From the cell containing the given text, extract its center point as [X, Y] coordinate. 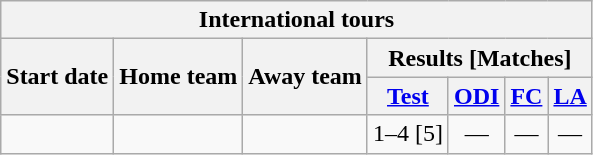
Test [408, 96]
LA [570, 96]
International tours [297, 20]
Results [Matches] [480, 58]
FC [526, 96]
Home team [178, 77]
Start date [58, 77]
1–4 [5] [408, 134]
ODI [476, 96]
Away team [306, 77]
